Locate the cell with the specified text and output its (x, y) center coordinate. 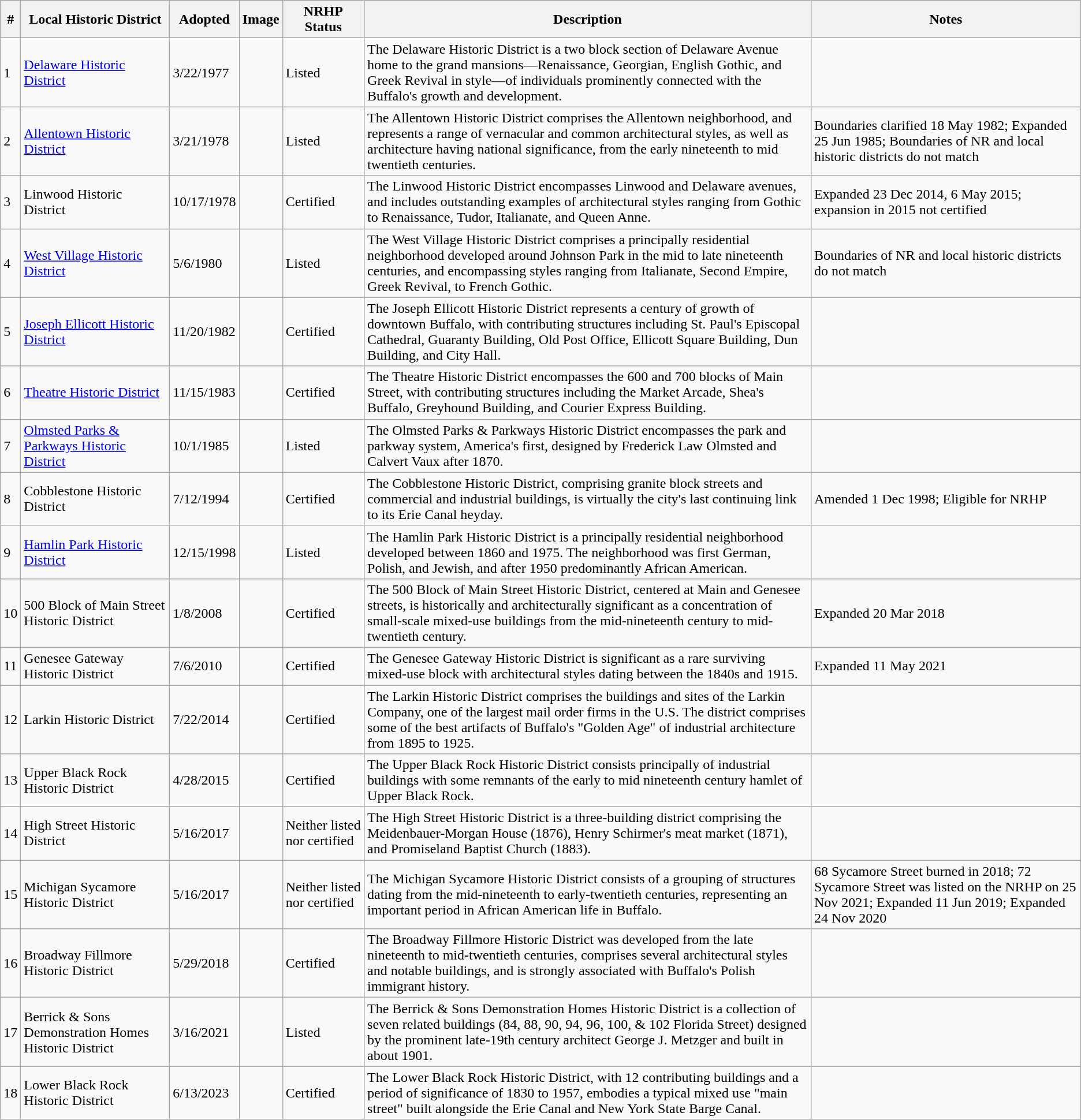
Broadway Fillmore Historic District (95, 963)
Expanded 23 Dec 2014, 6 May 2015; expansion in 2015 not certified (946, 202)
Upper Black Rock Historic District (95, 781)
5 (10, 331)
3/21/1978 (204, 141)
The Genesee Gateway Historic District is significant as a rare surviving mixed-use block with architectural styles dating between the 1840s and 1915. (588, 666)
14 (10, 834)
3/16/2021 (204, 1032)
11 (10, 666)
10 (10, 613)
Adopted (204, 20)
Local Historic District (95, 20)
# (10, 20)
Amended 1 Dec 1998; Eligible for NRHP (946, 499)
11/15/1983 (204, 393)
6 (10, 393)
Lower Black Rock Historic District (95, 1093)
Expanded 20 Mar 2018 (946, 613)
Image (261, 20)
Linwood Historic District (95, 202)
High Street Historic District (95, 834)
Joseph Ellicott Historic District (95, 331)
5/29/2018 (204, 963)
Cobblestone Historic District (95, 499)
Description (588, 20)
7 (10, 446)
500 Block of Main Street Historic District (95, 613)
5/6/1980 (204, 263)
1 (10, 73)
7/6/2010 (204, 666)
15 (10, 895)
3 (10, 202)
Delaware Historic District (95, 73)
Hamlin Park Historic District (95, 552)
12/15/1998 (204, 552)
Notes (946, 20)
10/17/1978 (204, 202)
6/13/2023 (204, 1093)
18 (10, 1093)
11/20/1982 (204, 331)
Michigan Sycamore Historic District (95, 895)
2 (10, 141)
Olmsted Parks & Parkways Historic District (95, 446)
Allentown Historic District (95, 141)
13 (10, 781)
Larkin Historic District (95, 719)
NRHP Status (323, 20)
3/22/1977 (204, 73)
4 (10, 263)
7/22/2014 (204, 719)
9 (10, 552)
12 (10, 719)
Expanded 11 May 2021 (946, 666)
17 (10, 1032)
1/8/2008 (204, 613)
Berrick & Sons Demonstration Homes Historic District (95, 1032)
Genesee Gateway Historic District (95, 666)
7/12/1994 (204, 499)
Boundaries clarified 18 May 1982; Expanded 25 Jun 1985; Boundaries of NR and local historic districts do not match (946, 141)
West Village Historic District (95, 263)
8 (10, 499)
68 Sycamore Street burned in 2018; 72 Sycamore Street was listed on the NRHP on 25 Nov 2021; Expanded 11 Jun 2019; Expanded 24 Nov 2020 (946, 895)
Boundaries of NR and local historic districts do not match (946, 263)
4/28/2015 (204, 781)
10/1/1985 (204, 446)
Theatre Historic District (95, 393)
16 (10, 963)
